Identify which cell holds the provided text, then report its (x, y) central coordinate. 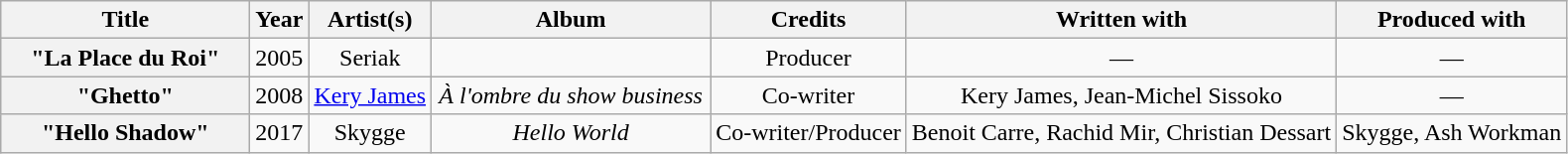
2005 (280, 58)
Skygge (370, 133)
Album (572, 20)
Hello World (572, 133)
Produced with (1452, 20)
2017 (280, 133)
"La Place du Roi" (125, 58)
Year (280, 20)
Kery James (370, 95)
2008 (280, 95)
Credits (809, 20)
Title (125, 20)
Skygge, Ash Workman (1452, 133)
À l'ombre du show business (572, 95)
Written with (1121, 20)
Co-writer (809, 95)
Benoit Carre, Rachid Mir, Christian Dessart (1121, 133)
Co-writer/Producer (809, 133)
"Ghetto" (125, 95)
"Hello Shadow" (125, 133)
Producer (809, 58)
Seriak (370, 58)
Kery James, Jean-Michel Sissoko (1121, 95)
Artist(s) (370, 20)
